Determine the (x, y) coordinate at the center of the cell enclosing the given text.  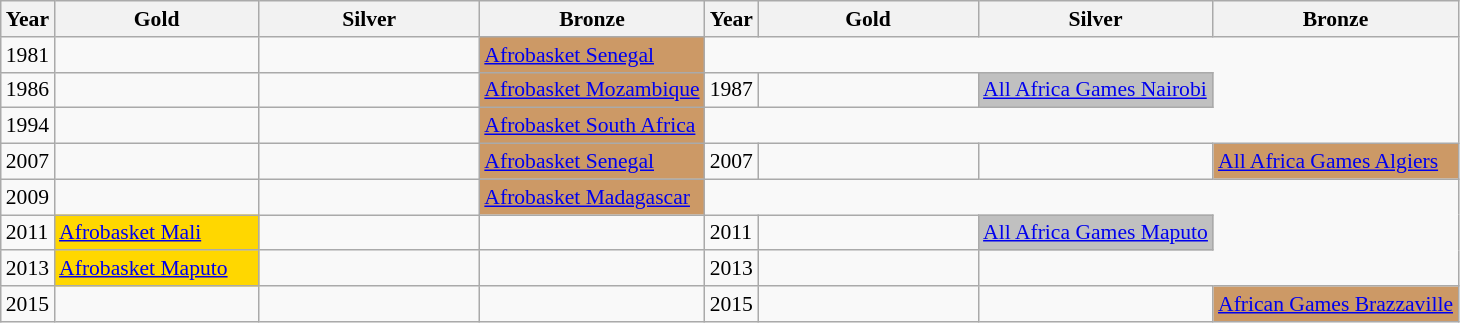
All Africa Games Algiers (1336, 162)
African Games Brazzaville (1336, 304)
1986 (28, 90)
2009 (28, 197)
Afrobasket Madagascar (592, 197)
Afrobasket South Africa (592, 126)
1994 (28, 126)
1981 (28, 55)
Afrobasket Mozambique (592, 90)
1987 (732, 90)
Afrobasket Mali (156, 233)
All Africa Games Maputo (1096, 233)
All Africa Games Nairobi (1096, 90)
Afrobasket Maputo (156, 269)
